Pinpoint the cell where the given text exists, returning its [X, Y] midpoint coordinate. 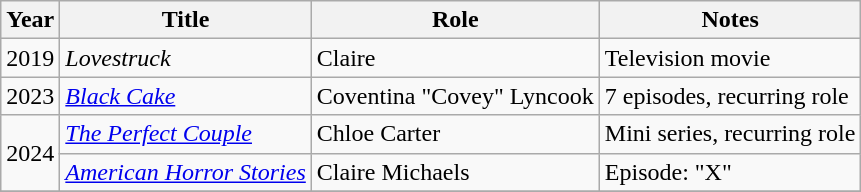
Role [455, 20]
2024 [30, 153]
Lovestruck [186, 58]
Claire Michaels [455, 172]
Claire [455, 58]
Black Cake [186, 96]
Notes [730, 20]
Television movie [730, 58]
7 episodes, recurring role [730, 96]
2023 [30, 96]
2019 [30, 58]
Mini series, recurring role [730, 134]
American Horror Stories [186, 172]
Episode: "X" [730, 172]
Coventina "Covey" Lyncook [455, 96]
Title [186, 20]
Chloe Carter [455, 134]
The Perfect Couple [186, 134]
Year [30, 20]
